Return (X, Y) of the center of cell containing provided text 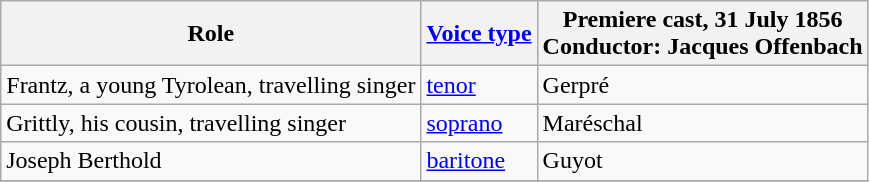
Joseph Berthold (211, 161)
Grittly, his cousin, travelling singer (211, 123)
soprano (479, 123)
Role (211, 34)
Gerpré (702, 85)
tenor (479, 85)
Voice type (479, 34)
Guyot (702, 161)
baritone (479, 161)
Premiere cast, 31 July 1856Conductor: Jacques Offenbach (702, 34)
Maréschal (702, 123)
Frantz, a young Tyrolean, travelling singer (211, 85)
